For the text-containing cell, return its midpoint in [x, y] coordinate format. 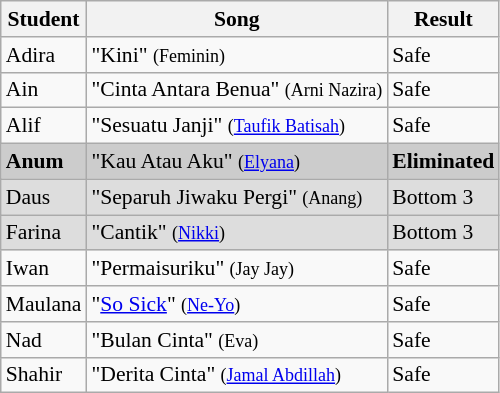
"Derita Cinta" (Jamal Abdillah) [236, 375]
Result [443, 19]
Adira [44, 55]
"Cantik" (Nikki) [236, 233]
"Permaisuriku" (Jay Jay) [236, 269]
"Sesuatu Janji" (Taufik Batisah) [236, 126]
Anum [44, 162]
"So Sick" (Ne-Yo) [236, 304]
Ain [44, 90]
"Separuh Jiwaku Pergi" (Anang) [236, 197]
Student [44, 19]
"Bulan Cinta" (Eva) [236, 340]
Daus [44, 197]
Iwan [44, 269]
"Kau Atau Aku" (Elyana) [236, 162]
Song [236, 19]
Nad [44, 340]
"Kini" (Feminin) [236, 55]
Shahir [44, 375]
"Cinta Antara Benua" (Arni Nazira) [236, 90]
Eliminated [443, 162]
Maulana [44, 304]
Alif [44, 126]
Farina [44, 233]
